Identify which cell holds the provided text, then report its (X, Y) central coordinate. 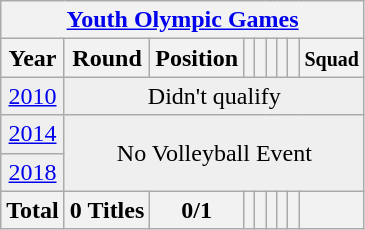
0/1 (197, 210)
Youth Olympic Games (183, 20)
0 Titles (107, 210)
Total (33, 210)
Didn't qualify (214, 96)
2018 (33, 172)
No Volleyball Event (214, 153)
Year (33, 58)
2010 (33, 96)
Squad (332, 58)
Round (107, 58)
Position (197, 58)
2014 (33, 134)
